For the text-containing cell, return its midpoint in (x, y) coordinate format. 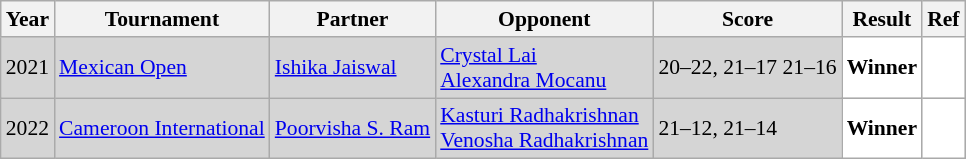
2021 (28, 68)
Poorvisha S. Ram (352, 128)
Opponent (544, 19)
Result (882, 19)
Year (28, 19)
Score (747, 19)
21–12, 21–14 (747, 128)
Tournament (162, 19)
Mexican Open (162, 68)
Kasturi Radhakrishnan Venosha Radhakrishnan (544, 128)
Ishika Jaiswal (352, 68)
2022 (28, 128)
Ref (943, 19)
Partner (352, 19)
20–22, 21–17 21–16 (747, 68)
Crystal Lai Alexandra Mocanu (544, 68)
Cameroon International (162, 128)
